Return [X, Y] of the center of cell containing provided text 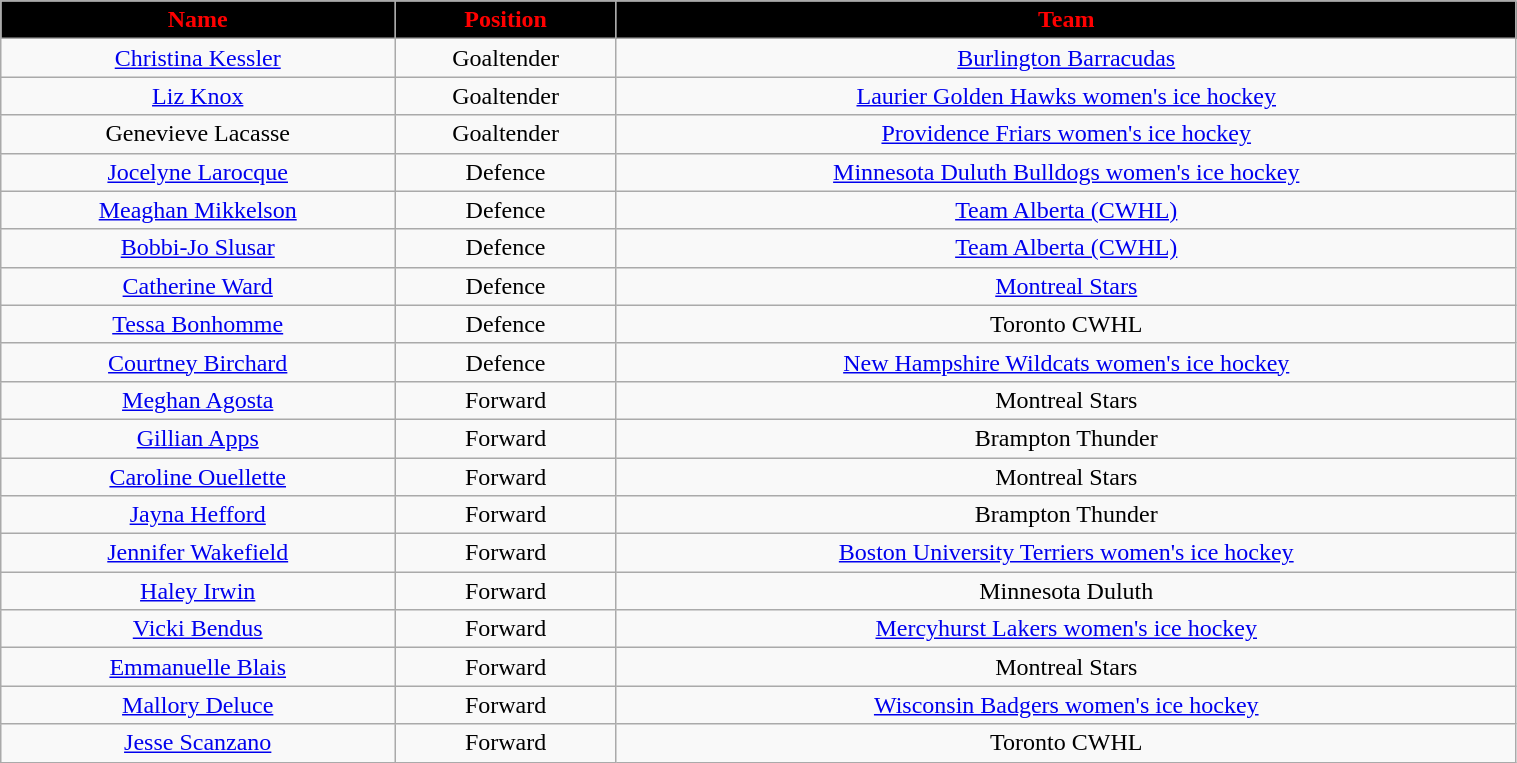
Liz Knox [198, 96]
Haley Irwin [198, 591]
Jennifer Wakefield [198, 553]
Courtney Birchard [198, 362]
Christina Kessler [198, 58]
Mercyhurst Lakers women's ice hockey [1066, 629]
Boston University Terriers women's ice hockey [1066, 553]
Position [506, 20]
Minnesota Duluth [1066, 591]
Meghan Agosta [198, 400]
Vicki Bendus [198, 629]
Caroline Ouellette [198, 477]
Gillian Apps [198, 438]
Catherine Ward [198, 286]
Providence Friars women's ice hockey [1066, 134]
Jocelyne Larocque [198, 172]
Tessa Bonhomme [198, 324]
Minnesota Duluth Bulldogs women's ice hockey [1066, 172]
Bobbi-Jo Slusar [198, 248]
Name [198, 20]
Mallory Deluce [198, 705]
Emmanuelle Blais [198, 667]
Laurier Golden Hawks women's ice hockey [1066, 96]
Jayna Hefford [198, 515]
New Hampshire Wildcats women's ice hockey [1066, 362]
Team [1066, 20]
Burlington Barracudas [1066, 58]
Meaghan Mikkelson [198, 210]
Genevieve Lacasse [198, 134]
Jesse Scanzano [198, 743]
Wisconsin Badgers women's ice hockey [1066, 705]
